Detect which cell encompasses the target text, then output its [x, y] center coordinate. 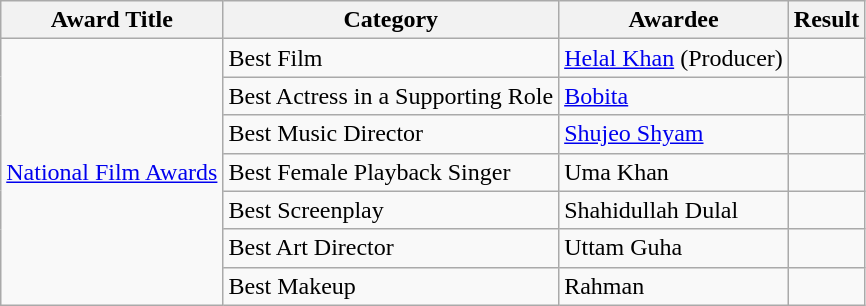
Category [391, 20]
Uttam Guha [674, 248]
National Film Awards [112, 172]
Award Title [112, 20]
Awardee [674, 20]
Result [826, 20]
Best Actress in a Supporting Role [391, 96]
Uma Khan [674, 172]
Helal Khan (Producer) [674, 58]
Best Music Director [391, 134]
Best Makeup [391, 286]
Shahidullah Dulal [674, 210]
Best Art Director [391, 248]
Best Film [391, 58]
Best Screenplay [391, 210]
Bobita [674, 96]
Rahman [674, 286]
Shujeo Shyam [674, 134]
Best Female Playback Singer [391, 172]
